Pinpoint the cell where the given text exists, returning its (X, Y) midpoint coordinate. 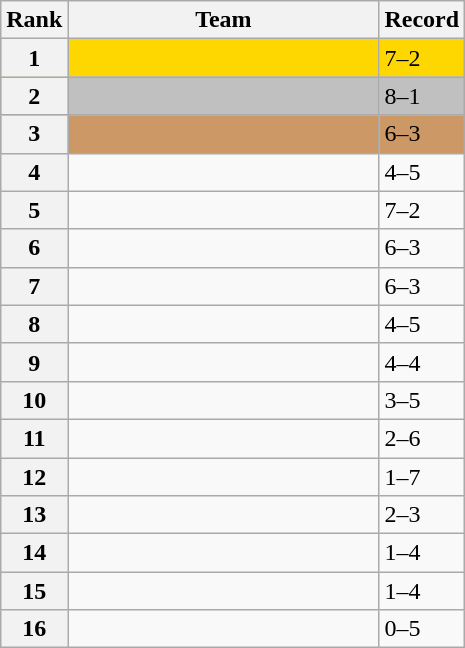
13 (34, 515)
4–4 (422, 362)
8–1 (422, 96)
2 (34, 96)
3 (34, 134)
12 (34, 477)
6 (34, 248)
4 (34, 172)
1 (34, 58)
8 (34, 324)
Rank (34, 20)
5 (34, 210)
7 (34, 286)
Record (422, 20)
1–7 (422, 477)
3–5 (422, 400)
Team (224, 20)
0–5 (422, 629)
2–6 (422, 438)
16 (34, 629)
11 (34, 438)
10 (34, 400)
2–3 (422, 515)
9 (34, 362)
15 (34, 591)
14 (34, 553)
